Locate the cell with the specified text and output its (x, y) center coordinate. 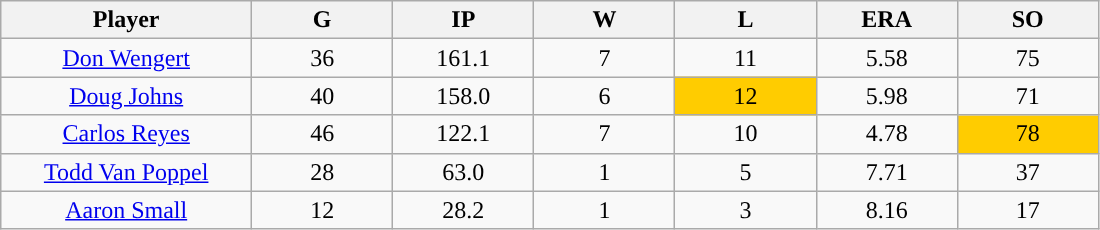
SO (1028, 20)
7.71 (886, 172)
Doug Johns (126, 96)
Aaron Small (126, 210)
6 (604, 96)
63.0 (464, 172)
G (322, 20)
122.1 (464, 134)
3 (746, 210)
28.2 (464, 210)
IP (464, 20)
46 (322, 134)
158.0 (464, 96)
40 (322, 96)
L (746, 20)
Todd Van Poppel (126, 172)
Carlos Reyes (126, 134)
36 (322, 58)
4.78 (886, 134)
71 (1028, 96)
8.16 (886, 210)
Don Wengert (126, 58)
28 (322, 172)
5 (746, 172)
11 (746, 58)
37 (1028, 172)
10 (746, 134)
5.98 (886, 96)
5.58 (886, 58)
78 (1028, 134)
ERA (886, 20)
75 (1028, 58)
17 (1028, 210)
161.1 (464, 58)
Player (126, 20)
W (604, 20)
